Extract the [x, y] coordinate from the center of the cell holding the provided text.  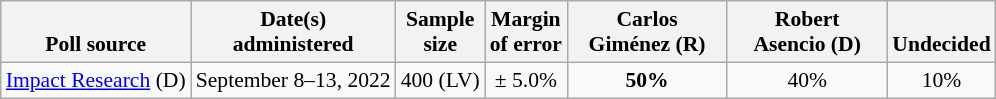
400 (LV) [440, 80]
September 8–13, 2022 [294, 80]
Samplesize [440, 32]
40% [807, 80]
50% [647, 80]
CarlosGiménez (R) [647, 32]
± 5.0% [526, 80]
10% [941, 80]
Date(s)administered [294, 32]
Marginof error [526, 32]
Poll source [96, 32]
Impact Research (D) [96, 80]
Undecided [941, 32]
RobertAsencio (D) [807, 32]
